Provide the (X, Y) coordinate of the cell's center where the given text is located.  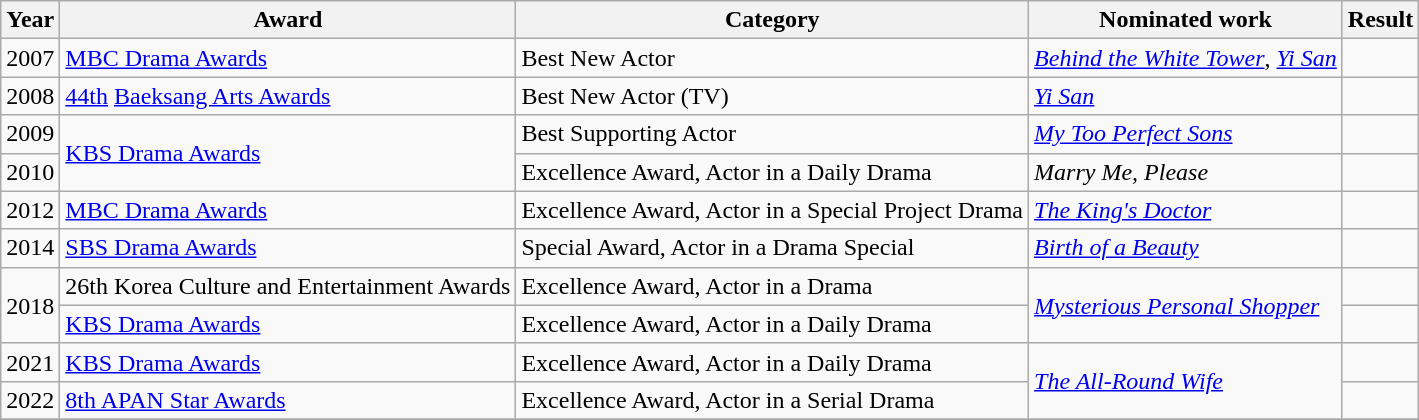
2010 (30, 172)
Award (288, 20)
Year (30, 20)
2012 (30, 210)
Behind the White Tower, Yi San (1186, 58)
Birth of a Beauty (1186, 248)
The All-Round Wife (1186, 381)
2014 (30, 248)
26th Korea Culture and Entertainment Awards (288, 286)
2008 (30, 96)
Nominated work (1186, 20)
Category (772, 20)
2021 (30, 362)
44th Baeksang Arts Awards (288, 96)
Best Supporting Actor (772, 134)
Mysterious Personal Shopper (1186, 305)
Excellence Award, Actor in a Special Project Drama (772, 210)
Special Award, Actor in a Drama Special (772, 248)
2007 (30, 58)
Excellence Award, Actor in a Drama (772, 286)
Best New Actor (TV) (772, 96)
SBS Drama Awards (288, 248)
Result (1380, 20)
Excellence Award, Actor in a Serial Drama (772, 400)
The King's Doctor (1186, 210)
8th APAN Star Awards (288, 400)
Yi San (1186, 96)
2009 (30, 134)
Marry Me, Please (1186, 172)
2022 (30, 400)
2018 (30, 305)
My Too Perfect Sons (1186, 134)
Best New Actor (772, 58)
